Pinpoint the cell where the given text exists, returning its (X, Y) midpoint coordinate. 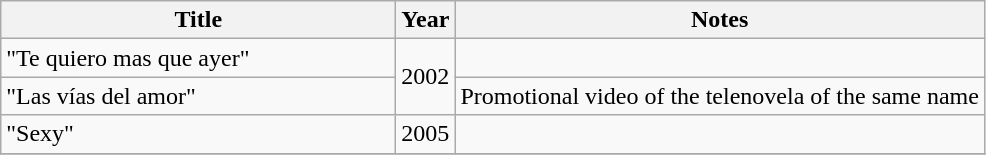
"Te quiero mas que ayer" (198, 58)
2002 (426, 77)
Title (198, 20)
Year (426, 20)
"Las vías del amor" (198, 96)
"Sexy" (198, 134)
2005 (426, 134)
Promotional video of the telenovela of the same name (720, 96)
Notes (720, 20)
